Detect which cell encompasses the target text, then output its [x, y] center coordinate. 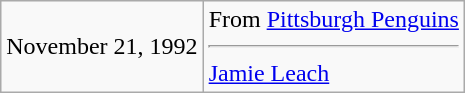
From Pittsburgh PenguinsJamie Leach [334, 47]
November 21, 1992 [102, 47]
